Output the (x, y) coordinate of the center of the cell containing the given text.  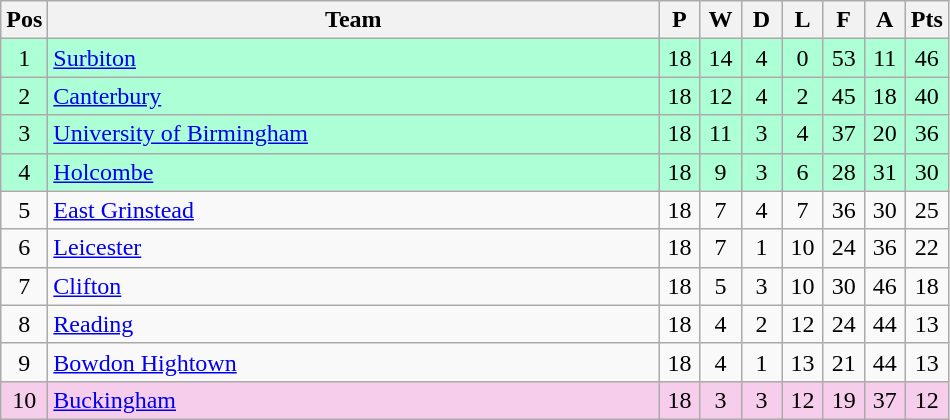
Canterbury (354, 96)
Buckingham (354, 400)
Surbiton (354, 58)
D (762, 20)
28 (844, 172)
University of Birmingham (354, 134)
Pos (24, 20)
19 (844, 400)
A (884, 20)
Clifton (354, 286)
20 (884, 134)
W (720, 20)
P (680, 20)
Leicester (354, 248)
8 (24, 324)
25 (926, 210)
L (802, 20)
14 (720, 58)
21 (844, 362)
Reading (354, 324)
East Grinstead (354, 210)
Team (354, 20)
Pts (926, 20)
Bowdon Hightown (354, 362)
F (844, 20)
22 (926, 248)
40 (926, 96)
0 (802, 58)
31 (884, 172)
45 (844, 96)
Holcombe (354, 172)
53 (844, 58)
